Scan for the cell matching the given text and deliver its [X, Y] coordinate at center. 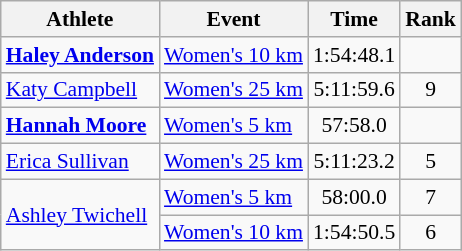
Haley Anderson [80, 55]
Erica Sullivan [80, 162]
58:00.0 [354, 197]
1:54:50.5 [354, 233]
Katy Campbell [80, 90]
5:11:59.6 [354, 90]
Time [354, 19]
5:11:23.2 [354, 162]
7 [430, 197]
6 [430, 233]
1:54:48.1 [354, 55]
Event [234, 19]
Rank [430, 19]
Ashley Twichell [80, 214]
5 [430, 162]
Hannah Moore [80, 126]
9 [430, 90]
Athlete [80, 19]
57:58.0 [354, 126]
